Determine the [X, Y] coordinate at the center of the cell enclosing the given text.  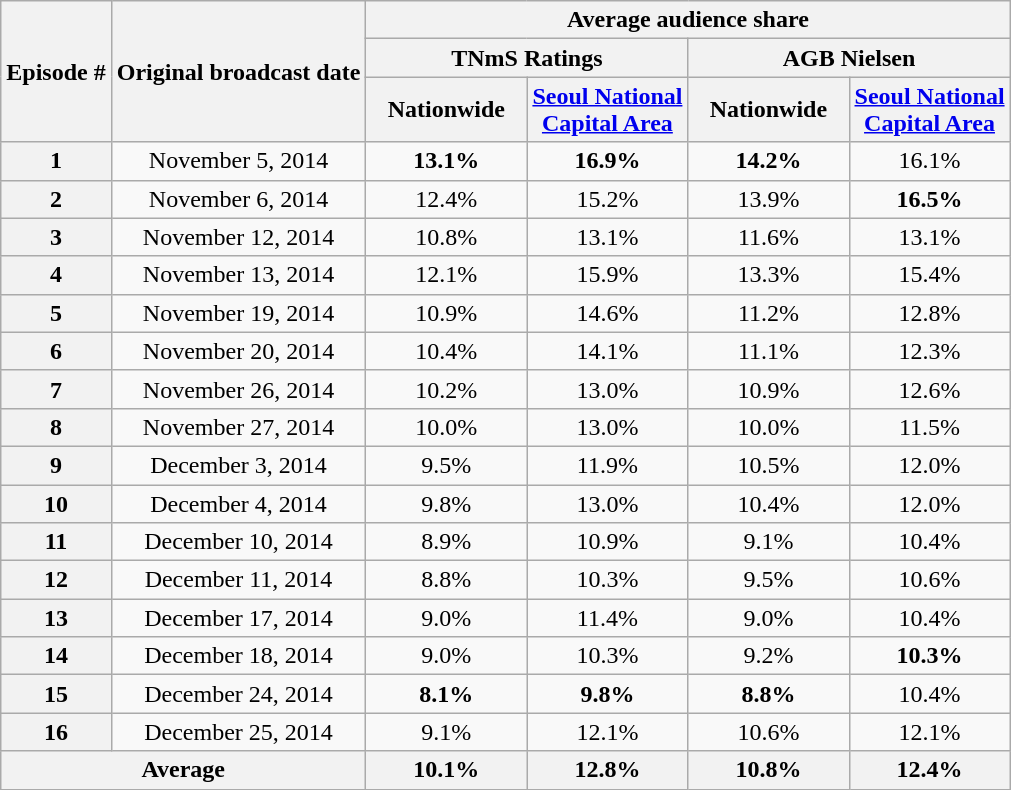
10.2% [446, 389]
13.3% [768, 275]
15.9% [608, 275]
10.5% [768, 465]
November 5, 2014 [238, 161]
AGB Nielsen [849, 58]
December 24, 2014 [238, 694]
3 [56, 237]
14.1% [608, 351]
14 [56, 656]
11.4% [608, 618]
Original broadcast date [238, 72]
9 [56, 465]
Average [184, 770]
12.3% [930, 351]
16.1% [930, 161]
TNmS Ratings [527, 58]
6 [56, 351]
8.9% [446, 542]
16.5% [930, 199]
November 19, 2014 [238, 313]
10 [56, 503]
December 17, 2014 [238, 618]
2 [56, 199]
Average audience share [688, 20]
4 [56, 275]
December 10, 2014 [238, 542]
15.2% [608, 199]
8 [56, 427]
December 4, 2014 [238, 503]
Episode # [56, 72]
11.5% [930, 427]
December 11, 2014 [238, 580]
15 [56, 694]
November 6, 2014 [238, 199]
1 [56, 161]
16.9% [608, 161]
November 12, 2014 [238, 237]
November 20, 2014 [238, 351]
7 [56, 389]
8.1% [446, 694]
November 27, 2014 [238, 427]
14.6% [608, 313]
5 [56, 313]
December 18, 2014 [238, 656]
14.2% [768, 161]
9.2% [768, 656]
December 25, 2014 [238, 732]
12.6% [930, 389]
11 [56, 542]
13.9% [768, 199]
16 [56, 732]
10.1% [446, 770]
November 26, 2014 [238, 389]
11.9% [608, 465]
11.2% [768, 313]
11.6% [768, 237]
13 [56, 618]
12 [56, 580]
December 3, 2014 [238, 465]
15.4% [930, 275]
11.1% [768, 351]
November 13, 2014 [238, 275]
